Return the [x, y] coordinate for the center point of the cell that contains the specified text.  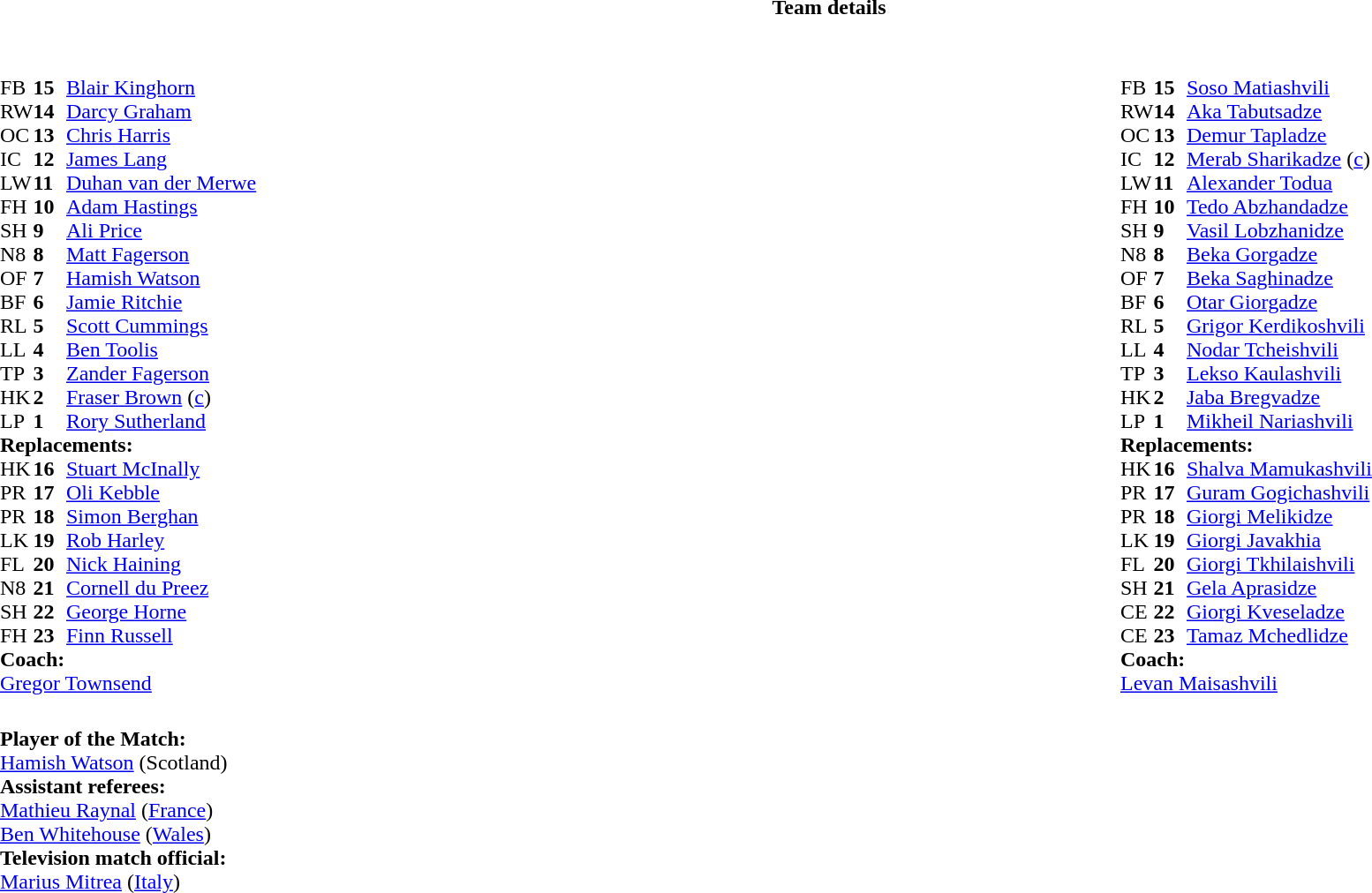
Jamie Ritchie [161, 302]
Nick Haining [161, 565]
Levan Maisashvili [1247, 683]
Alexander Todua [1279, 184]
Beka Gorgadze [1279, 254]
Merab Sharikadze (c) [1279, 159]
Darcy Graham [161, 111]
Nodar Tcheishvili [1279, 349]
George Horne [161, 612]
Grigor Kerdikoshvili [1279, 326]
Ben Toolis [161, 349]
Oli Kebble [161, 492]
Soso Matiashvili [1279, 88]
Shalva Mamukashvili [1279, 469]
Giorgi Javakhia [1279, 540]
Guram Gogichashvili [1279, 492]
Mikheil Nariashvili [1279, 422]
Tedo Abzhandadze [1279, 206]
Beka Saghinadze [1279, 279]
Stuart McInally [161, 469]
Demur Tapladze [1279, 136]
Ali Price [161, 231]
Gregor Townsend [128, 683]
James Lang [161, 159]
Giorgi Kveseladze [1279, 612]
Aka Tabutsadze [1279, 111]
Finn Russell [161, 635]
Scott Cummings [161, 326]
Otar Giorgadze [1279, 302]
Lekso Kaulashvili [1279, 374]
Cornell du Preez [161, 588]
Jaba Bregvadze [1279, 397]
Rob Harley [161, 540]
Duhan van der Merwe [161, 184]
Giorgi Melikidze [1279, 517]
Zander Fagerson [161, 374]
Adam Hastings [161, 206]
Simon Berghan [161, 517]
Tamaz Mchedlidze [1279, 635]
Matt Fagerson [161, 254]
Giorgi Tkhilaishvili [1279, 565]
Vasil Lobzhanidze [1279, 231]
Fraser Brown (c) [161, 397]
Hamish Watson [161, 279]
Chris Harris [161, 136]
Gela Aprasidze [1279, 588]
Rory Sutherland [161, 422]
Blair Kinghorn [161, 88]
